Locate the cell with the specified text and output its (X, Y) center coordinate. 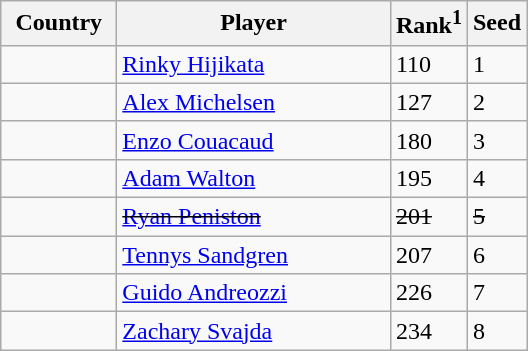
4 (496, 178)
8 (496, 331)
2 (496, 102)
Adam Walton (254, 178)
Ryan Peniston (254, 217)
3 (496, 140)
Country (59, 24)
5 (496, 217)
7 (496, 293)
Player (254, 24)
Seed (496, 24)
207 (428, 255)
234 (428, 331)
127 (428, 102)
1 (496, 64)
201 (428, 217)
6 (496, 255)
Tennys Sandgren (254, 255)
Zachary Svajda (254, 331)
110 (428, 64)
Rank1 (428, 24)
226 (428, 293)
Alex Michelsen (254, 102)
Guido Andreozzi (254, 293)
195 (428, 178)
Enzo Couacaud (254, 140)
Rinky Hijikata (254, 64)
180 (428, 140)
